From the cell containing the given text, extract its center point as [X, Y] coordinate. 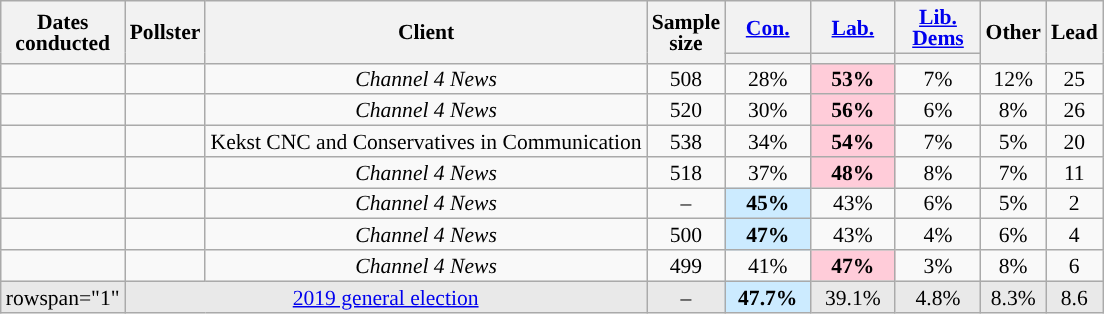
Kekst CNC and Conservatives in Communication [426, 142]
Lab. [852, 27]
508 [686, 78]
6 [1074, 266]
4.8% [938, 296]
Samplesize [686, 32]
20 [1074, 142]
8.3% [1014, 296]
41% [768, 266]
500 [686, 234]
48% [852, 172]
56% [852, 110]
45% [768, 204]
12% [1014, 78]
30% [768, 110]
Lib. Dems [938, 27]
25 [1074, 78]
Other [1014, 32]
4 [1074, 234]
47.7% [768, 296]
2 [1074, 204]
518 [686, 172]
37% [768, 172]
Client [426, 32]
34% [768, 142]
2019 general election [386, 296]
Datesconducted [63, 32]
26 [1074, 110]
520 [686, 110]
53% [852, 78]
11 [1074, 172]
4% [938, 234]
Pollster [166, 32]
54% [852, 142]
Con. [768, 27]
3% [938, 266]
8.6 [1074, 296]
538 [686, 142]
rowspan="1" [63, 296]
28% [768, 78]
Lead [1074, 32]
39.1% [852, 296]
499 [686, 266]
